For the text-containing cell, return its midpoint in [X, Y] coordinate format. 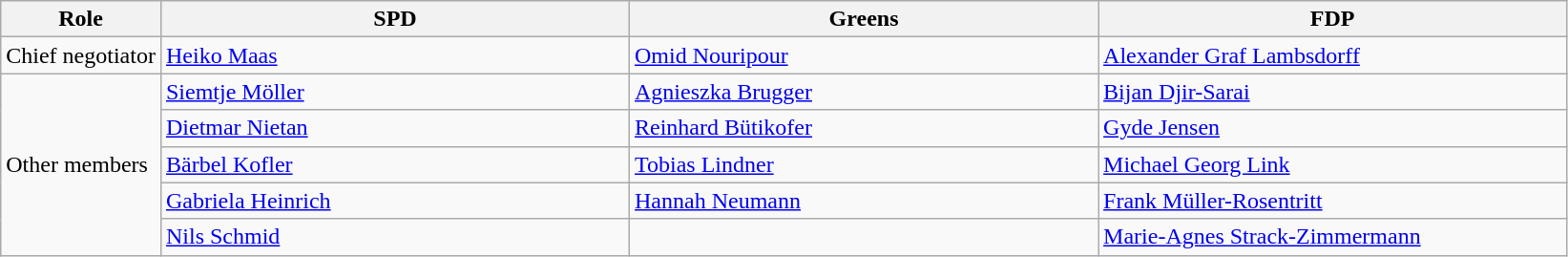
Siemtje Möller [395, 92]
Chief negotiator [81, 55]
Greens [865, 19]
FDP [1332, 19]
Gyde Jensen [1332, 128]
Reinhard Bütikofer [865, 128]
Alexander Graf Lambsdorff [1332, 55]
Bärbel Kofler [395, 164]
Nils Schmid [395, 237]
Hannah Neumann [865, 201]
Heiko Maas [395, 55]
SPD [395, 19]
Other members [81, 164]
Omid Nouripour [865, 55]
Agnieszka Brugger [865, 92]
Frank Müller-Rosentritt [1332, 201]
Tobias Lindner [865, 164]
Dietmar Nietan [395, 128]
Role [81, 19]
Marie-Agnes Strack-Zimmermann [1332, 237]
Gabriela Heinrich [395, 201]
Michael Georg Link [1332, 164]
Bijan Djir-Sarai [1332, 92]
